Output the [X, Y] coordinate of the center of the cell containing the given text.  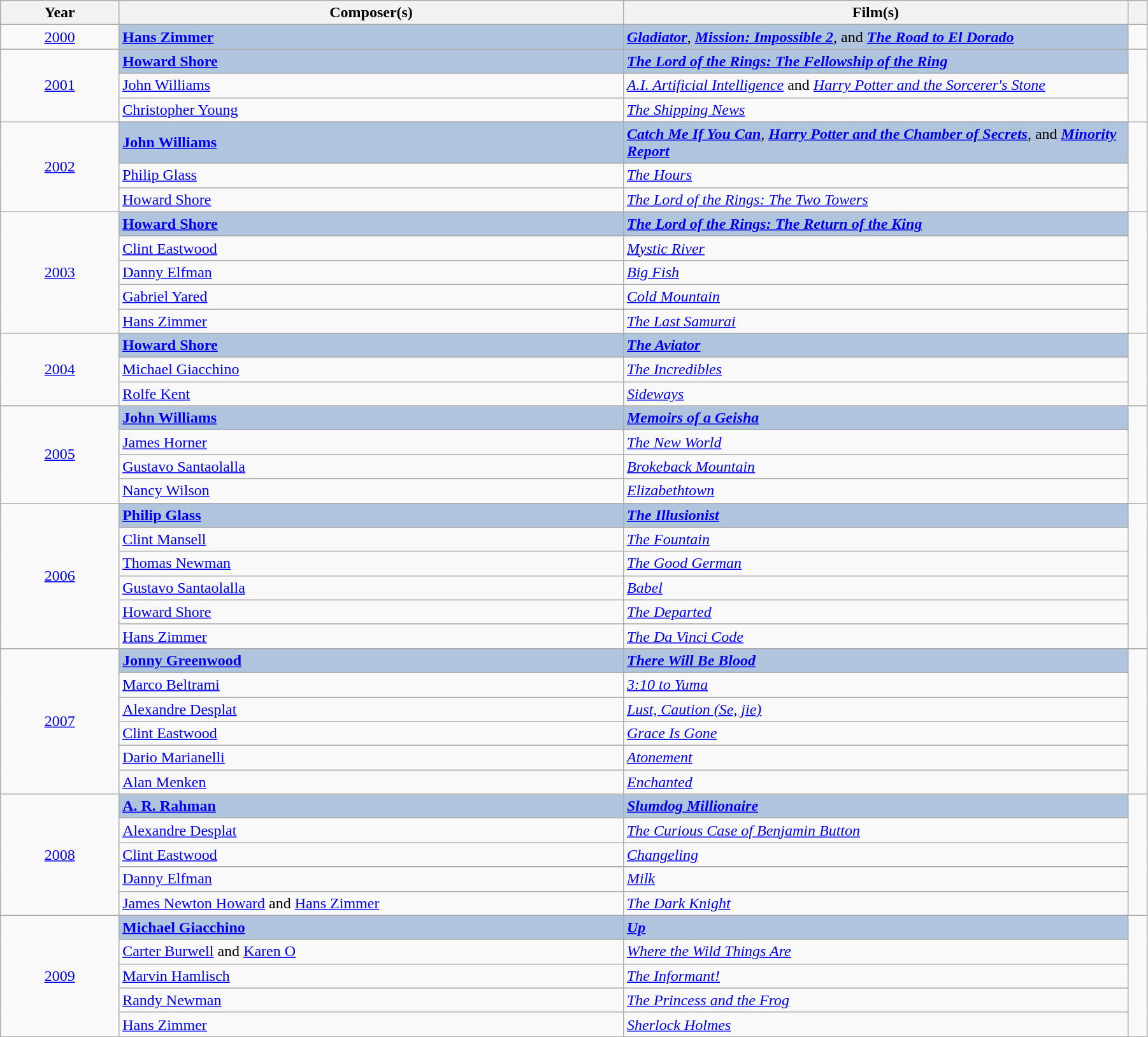
Alan Menken [371, 782]
The Lord of the Rings: The Fellowship of the Ring [875, 61]
Elizabethtown [875, 491]
There Will Be Blood [875, 660]
The New World [875, 442]
Brokeback Mountain [875, 467]
Mystic River [875, 248]
2002 [60, 167]
The Lord of the Rings: The Return of the King [875, 224]
Thomas Newman [371, 563]
2004 [60, 370]
Dario Marianelli [371, 758]
Grace Is Gone [875, 734]
Marvin Hamlisch [371, 976]
3:10 to Yuma [875, 685]
2009 [60, 976]
Christopher Young [371, 110]
James Horner [371, 442]
2007 [60, 721]
Lust, Caution (Se, jie) [875, 709]
Babel [875, 588]
Marco Beltrami [371, 685]
The Last Samurai [875, 321]
Up [875, 927]
The Informant! [875, 976]
Gladiator, Mission: Impossible 2, and The Road to El Dorado [875, 37]
The Princess and the Frog [875, 1000]
2001 [60, 85]
Big Fish [875, 272]
Year [60, 13]
The Hours [875, 175]
2005 [60, 454]
Sideways [875, 394]
Clint Mansell [371, 539]
Milk [875, 879]
Jonny Greenwood [371, 660]
The Good German [875, 563]
James Newton Howard and Hans Zimmer [371, 903]
Composer(s) [371, 13]
Catch Me If You Can, Harry Potter and the Chamber of Secrets, and Minority Report [875, 143]
Film(s) [875, 13]
Where the Wild Things Are [875, 952]
Enchanted [875, 782]
The Da Vinci Code [875, 636]
Slumdog Millionaire [875, 806]
Memoirs of a Geisha [875, 418]
The Lord of the Rings: The Two Towers [875, 199]
The Illusionist [875, 515]
Gabriel Yared [371, 296]
Atonement [875, 758]
The Incredibles [875, 370]
Randy Newman [371, 1000]
A.I. Artificial Intelligence and Harry Potter and the Sorcerer's Stone [875, 85]
2000 [60, 37]
2006 [60, 576]
Changeling [875, 855]
The Fountain [875, 539]
Carter Burwell and Karen O [371, 952]
Sherlock Holmes [875, 1024]
The Shipping News [875, 110]
Cold Mountain [875, 296]
Rolfe Kent [371, 394]
The Dark Knight [875, 903]
2003 [60, 272]
The Curious Case of Benjamin Button [875, 830]
Nancy Wilson [371, 491]
The Aviator [875, 345]
A. R. Rahman [371, 806]
2008 [60, 855]
The Departed [875, 612]
